Identify which cell holds the provided text, then report its [X, Y] central coordinate. 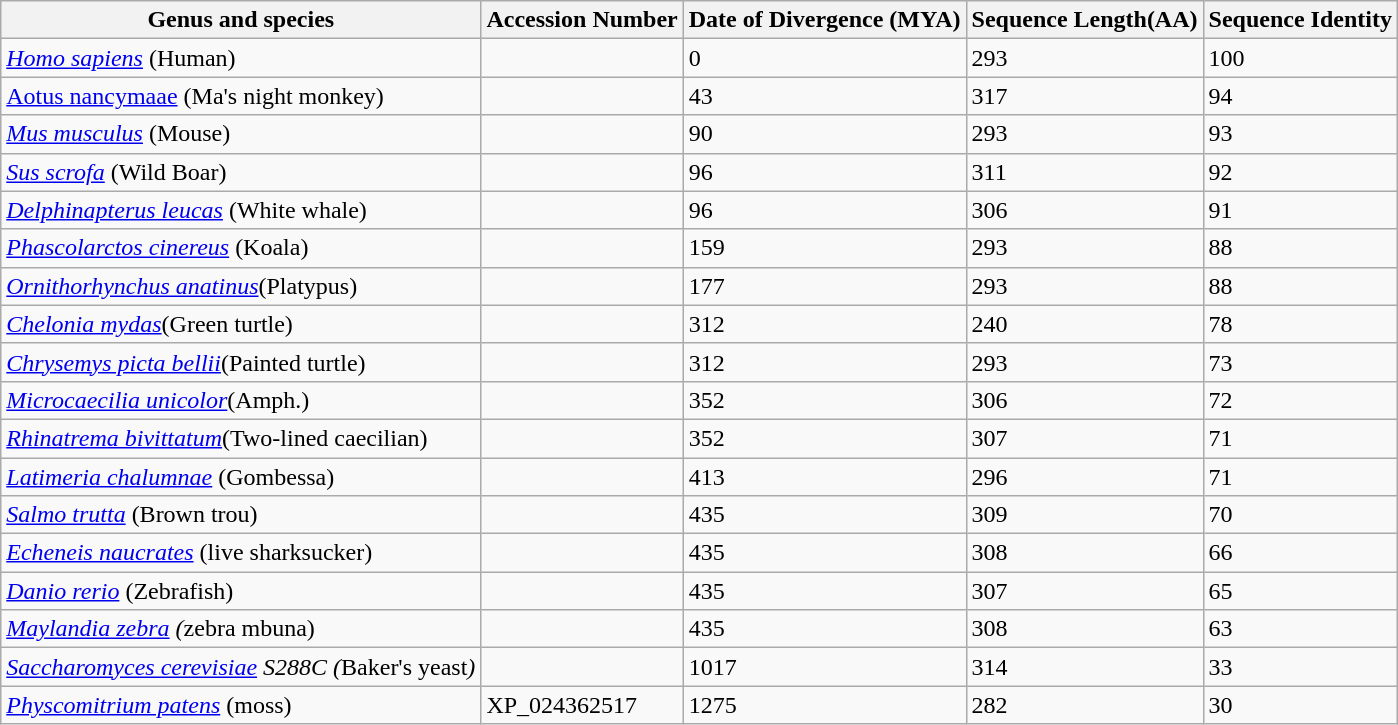
43 [824, 96]
92 [1300, 172]
1275 [824, 705]
240 [1084, 324]
Delphinapterus leucas (White whale) [241, 210]
Chelonia mydas(Green turtle) [241, 324]
311 [1084, 172]
66 [1300, 553]
Homo sapiens (Human) [241, 58]
Sus scrofa (Wild Boar) [241, 172]
72 [1300, 400]
Phascolarctos cinereus (Koala) [241, 248]
317 [1084, 96]
0 [824, 58]
Danio rerio (Zebrafish) [241, 591]
Genus and species [241, 20]
Physcomitrium patens (moss) [241, 705]
33 [1300, 667]
Accession Number [582, 20]
Saccharomyces cerevisiae S288C (Baker's yeast) [241, 667]
63 [1300, 629]
309 [1084, 515]
1017 [824, 667]
XP_024362517 [582, 705]
296 [1084, 477]
Rhinatrema bivittatum(Two-lined caecilian) [241, 438]
70 [1300, 515]
Mus musculus (Mouse) [241, 134]
Sequence Identity [1300, 20]
282 [1084, 705]
65 [1300, 591]
30 [1300, 705]
Date of Divergence (MYA) [824, 20]
Ornithorhynchus anatinus(Platypus) [241, 286]
413 [824, 477]
Salmo trutta (Brown trou) [241, 515]
94 [1300, 96]
Sequence Length(AA) [1084, 20]
Echeneis naucrates (live sharksucker) [241, 553]
100 [1300, 58]
91 [1300, 210]
Maylandia zebra (zebra mbuna) [241, 629]
73 [1300, 362]
Latimeria chalumnae (Gombessa) [241, 477]
78 [1300, 324]
Chrysemys picta bellii(Painted turtle) [241, 362]
314 [1084, 667]
177 [824, 286]
93 [1300, 134]
159 [824, 248]
Microcaecilia unicolor(Amph.) [241, 400]
Aotus nancymaae (Ma's night monkey) [241, 96]
90 [824, 134]
